Identify which cell holds the provided text, then report its (X, Y) central coordinate. 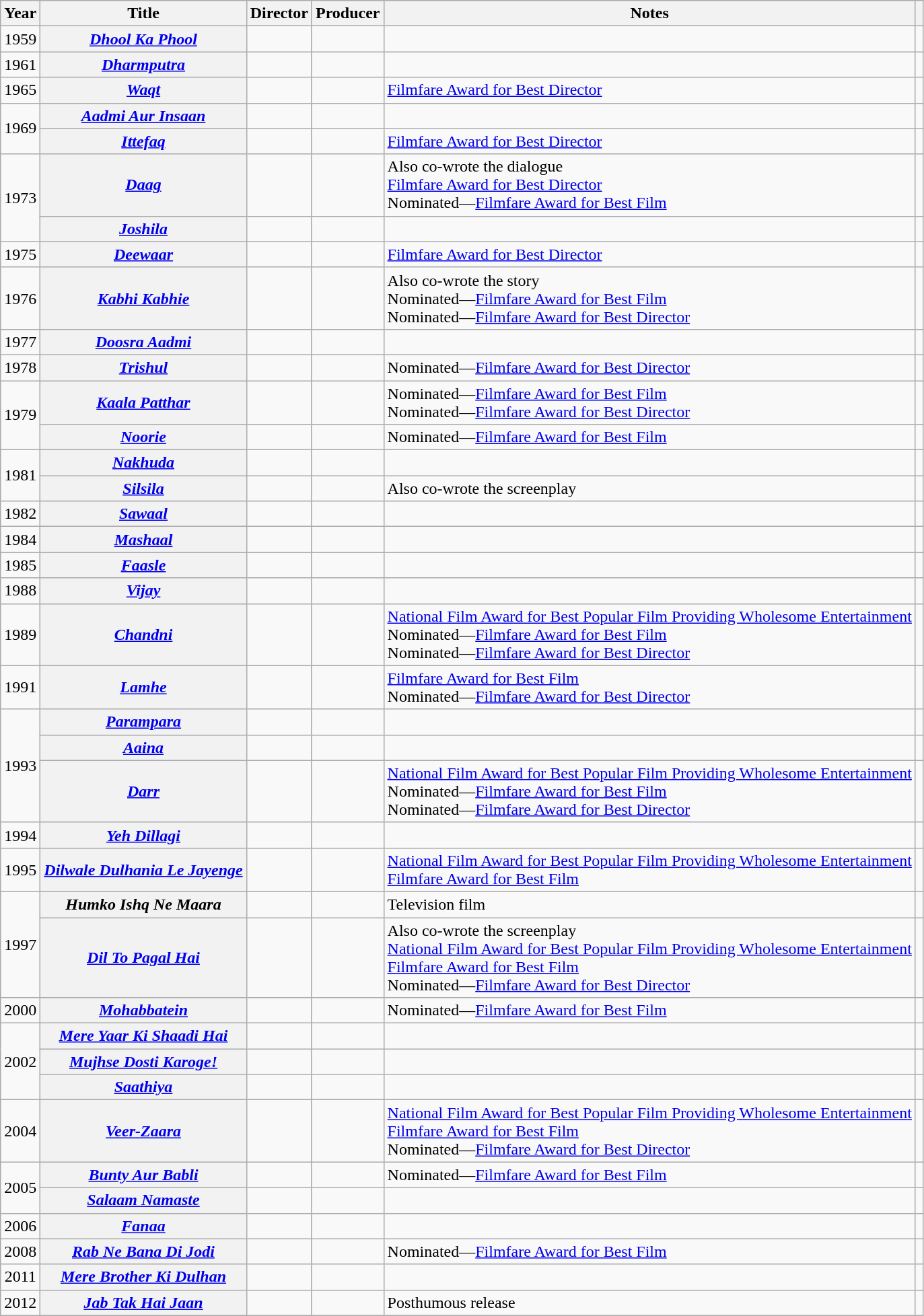
1959 (20, 39)
1979 (20, 416)
1993 (20, 766)
Fanaa (143, 1226)
Saathiya (143, 1087)
Noorie (143, 437)
Jab Tak Hai Jaan (143, 1303)
Doosra Aadmi (143, 342)
1997 (20, 945)
National Film Award for Best Popular Film Providing Wholesome EntertainmentFilmfare Award for Best Film (649, 869)
Kaala Patthar (143, 402)
Title (143, 13)
2000 (20, 1011)
Television film (649, 904)
Yeh Dillagi (143, 835)
Also co-wrote the storyNominated—Filmfare Award for Best FilmNominated—Filmfare Award for Best Director (649, 298)
Also co-wrote the dialogueFilmfare Award for Best DirectorNominated—Filmfare Award for Best Film (649, 185)
2012 (20, 1303)
Kabhi Kabhie (143, 298)
1984 (20, 540)
Humko Ishq Ne Maara (143, 904)
Aadmi Aur Insaan (143, 116)
Daag (143, 185)
1973 (20, 198)
1977 (20, 342)
Bunty Aur Babli (143, 1175)
1975 (20, 254)
Filmfare Award for Best FilmNominated—Filmfare Award for Best Director (649, 688)
2008 (20, 1251)
1981 (20, 476)
2002 (20, 1062)
Ittefaq (143, 141)
1969 (20, 129)
2011 (20, 1277)
Mohabbatein (143, 1011)
Sawaal (143, 514)
Posthumous release (649, 1303)
Rab Ne Bana Di Jodi (143, 1251)
Director (279, 13)
2004 (20, 1131)
1982 (20, 514)
Dharmputra (143, 65)
1978 (20, 367)
Waqt (143, 90)
Faasle (143, 565)
Trishul (143, 367)
Lamhe (143, 688)
Mere Yaar Ki Shaadi Hai (143, 1036)
1995 (20, 869)
1965 (20, 90)
Joshila (143, 229)
Dilwale Dulhania Le Jayenge (143, 869)
Mashaal (143, 540)
Darr (143, 791)
1976 (20, 298)
Chandni (143, 634)
1985 (20, 565)
2006 (20, 1226)
Parampara (143, 722)
Aaina (143, 747)
Mujhse Dosti Karoge! (143, 1062)
1961 (20, 65)
Silsila (143, 488)
Veer-Zaara (143, 1131)
Nominated—Filmfare Award for Best FilmNominated—Filmfare Award for Best Director (649, 402)
Also co-wrote the screenplay (649, 488)
1988 (20, 591)
Salaam Namaste (143, 1200)
Deewaar (143, 254)
Dhool Ka Phool (143, 39)
1989 (20, 634)
Vijay (143, 591)
Notes (649, 13)
Dil To Pagal Hai (143, 958)
1991 (20, 688)
Nominated—Filmfare Award for Best Director (649, 367)
Mere Brother Ki Dulhan (143, 1277)
Year (20, 13)
National Film Award for Best Popular Film Providing Wholesome EntertainmentFilmfare Award for Best FilmNominated—Filmfare Award for Best Director (649, 1131)
1994 (20, 835)
Nakhuda (143, 463)
2005 (20, 1187)
Producer (347, 13)
